Detect which cell encompasses the target text, then output its (x, y) center coordinate. 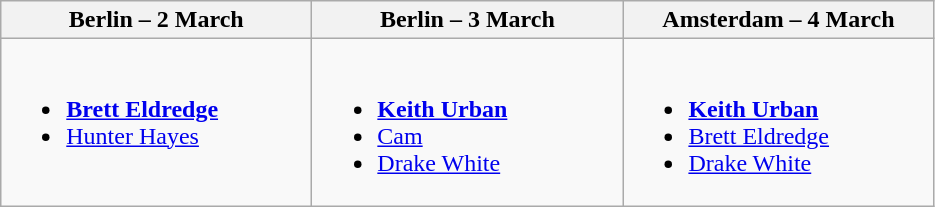
Keith UrbanCamDrake White (468, 122)
Brett EldredgeHunter Hayes (156, 122)
Amsterdam – 4 March (778, 20)
Berlin – 3 March (468, 20)
Keith UrbanBrett EldredgeDrake White (778, 122)
Berlin – 2 March (156, 20)
